Return (x, y) of the center of cell containing provided text 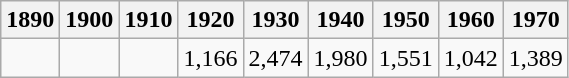
1970 (536, 20)
2,474 (276, 58)
1940 (340, 20)
1960 (470, 20)
1920 (210, 20)
1,389 (536, 58)
1,551 (406, 58)
1,166 (210, 58)
1,980 (340, 58)
1950 (406, 20)
1890 (30, 20)
1930 (276, 20)
1910 (148, 20)
1,042 (470, 58)
1900 (90, 20)
